Extract the [x, y] coordinate from the center of the cell holding the provided text.  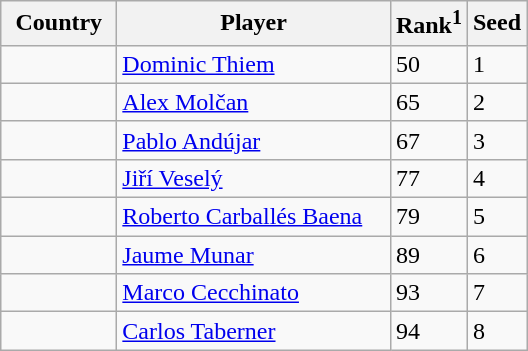
93 [428, 293]
Dominic Thiem [254, 64]
77 [428, 178]
Rank1 [428, 24]
67 [428, 140]
1 [496, 64]
Jiří Veselý [254, 178]
Pablo Andújar [254, 140]
Player [254, 24]
8 [496, 331]
Seed [496, 24]
5 [496, 217]
Carlos Taberner [254, 331]
Country [59, 24]
7 [496, 293]
Alex Molčan [254, 102]
89 [428, 255]
4 [496, 178]
Marco Cecchinato [254, 293]
50 [428, 64]
65 [428, 102]
6 [496, 255]
Roberto Carballés Baena [254, 217]
94 [428, 331]
2 [496, 102]
79 [428, 217]
3 [496, 140]
Jaume Munar [254, 255]
